Output the (X, Y) coordinate of the center of the cell containing the given text.  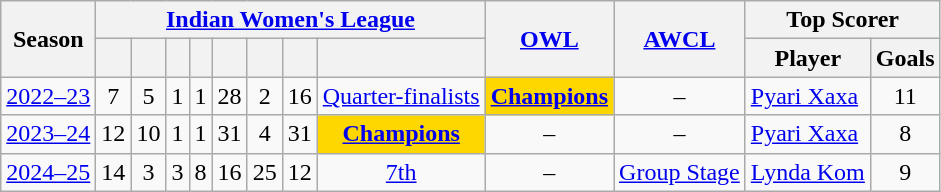
5 (148, 96)
2023–24 (48, 134)
AWCL (680, 39)
2 (264, 96)
2024–25 (48, 172)
9 (905, 172)
7th (401, 172)
4 (264, 134)
Lynda Kom (808, 172)
10 (148, 134)
Quarter-finalists (401, 96)
25 (264, 172)
2022–23 (48, 96)
Indian Women's League (290, 20)
Group Stage (680, 172)
11 (905, 96)
Season (48, 39)
Player (808, 58)
7 (114, 96)
14 (114, 172)
OWL (549, 39)
28 (230, 96)
Top Scorer (842, 20)
Goals (905, 58)
